Find where the given text appears and provide that cell's center as (x, y) coordinate. 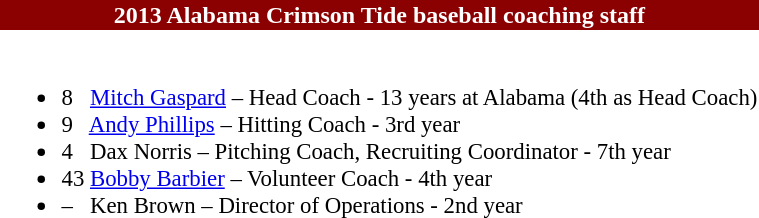
2013 Alabama Crimson Tide baseball coaching staff (380, 15)
